Determine the (x, y) coordinate at the center of the cell enclosing the given text.  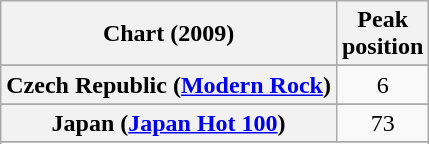
73 (382, 123)
Chart (2009) (169, 34)
6 (382, 85)
Czech Republic (Modern Rock) (169, 85)
Japan (Japan Hot 100) (169, 123)
Peakposition (382, 34)
